For the text-containing cell, return its midpoint in [X, Y] coordinate format. 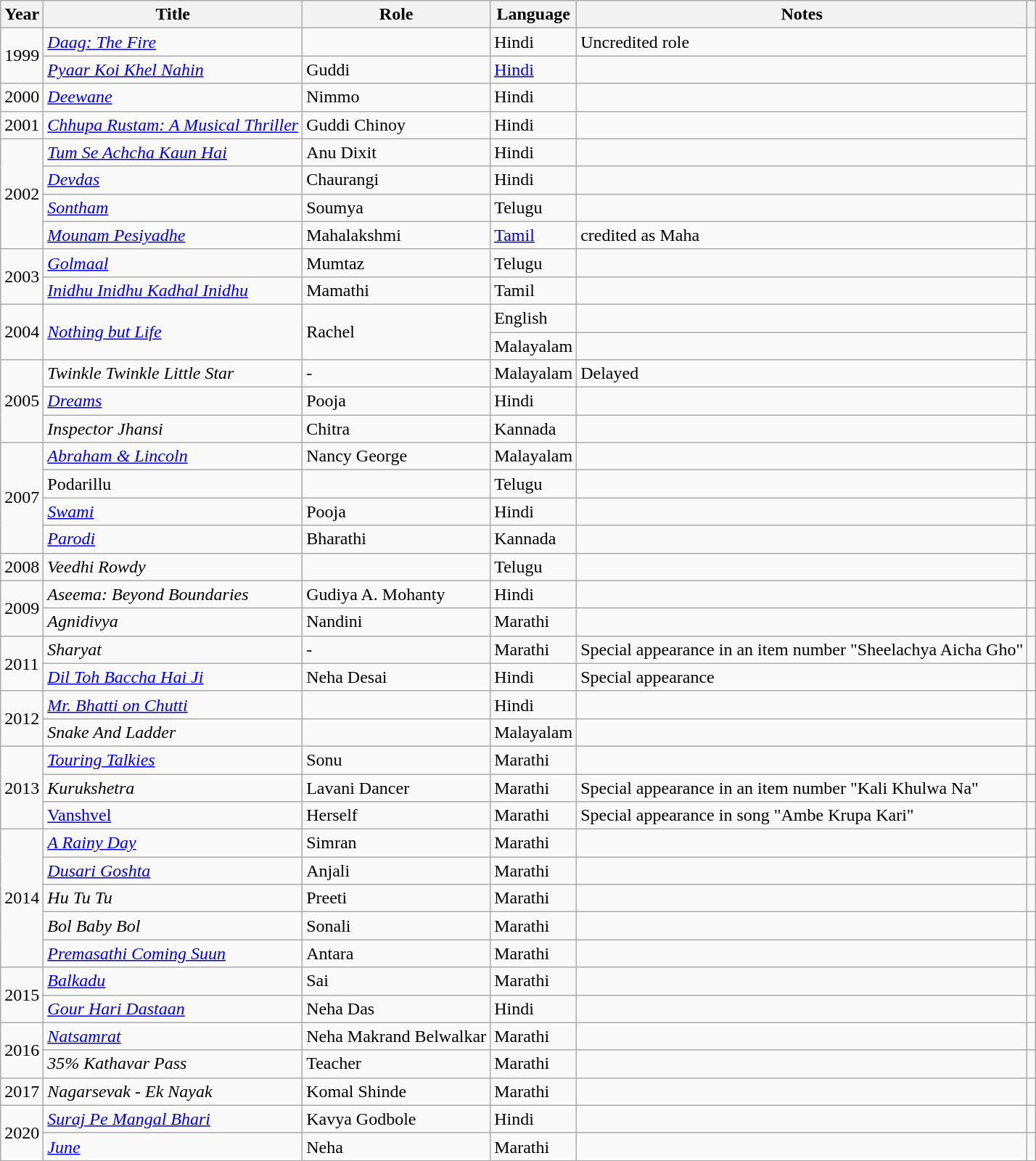
Bol Baby Bol [173, 926]
Abraham & Lincoln [173, 456]
Guddi Chinoy [396, 125]
Special appearance in song "Ambe Krupa Kari" [802, 816]
Nancy George [396, 456]
Mumtaz [396, 263]
2004 [22, 332]
Premasathi Coming Suun [173, 953]
Twinkle Twinkle Little Star [173, 374]
Neha Makrand Belwalkar [396, 1036]
Veedhi Rowdy [173, 567]
Mahalakshmi [396, 235]
Daag: The Fire [173, 42]
Dil Toh Baccha Hai Ji [173, 677]
Anjali [396, 871]
Kavya Godbole [396, 1119]
A Rainy Day [173, 843]
Title [173, 15]
2000 [22, 97]
Natsamrat [173, 1036]
Sharyat [173, 649]
Inspector Jhansi [173, 429]
Nandini [396, 622]
Rachel [396, 332]
Chitra [396, 429]
Notes [802, 15]
Herself [396, 816]
Chhupa Rustam: A Musical Thriller [173, 125]
Lavani Dancer [396, 787]
Gour Hari Dastaan [173, 1009]
2008 [22, 567]
Sonu [396, 760]
Language [534, 15]
Kurukshetra [173, 787]
Teacher [396, 1064]
1999 [22, 56]
Anu Dixit [396, 152]
Gudiya A. Mohanty [396, 594]
Parodi [173, 539]
2017 [22, 1091]
2020 [22, 1133]
Tum Se Achcha Kaun Hai [173, 152]
Guddi [396, 70]
English [534, 318]
Special appearance in an item number "Sheelachya Aicha Gho" [802, 649]
Pyaar Koi Khel Nahin [173, 70]
Special appearance in an item number "Kali Khulwa Na" [802, 787]
2003 [22, 276]
credited as Maha [802, 235]
Vanshvel [173, 816]
Hu Tu Tu [173, 898]
Devdas [173, 180]
2009 [22, 608]
Sai [396, 981]
Simran [396, 843]
Year [22, 15]
Antara [396, 953]
2007 [22, 498]
Nimmo [396, 97]
Snake And Ladder [173, 732]
35% Kathavar Pass [173, 1064]
2016 [22, 1050]
2001 [22, 125]
Deewane [173, 97]
Agnidivya [173, 622]
Role [396, 15]
2002 [22, 194]
2015 [22, 995]
Sonali [396, 926]
Uncredited role [802, 42]
Balkadu [173, 981]
2013 [22, 787]
Neha Das [396, 1009]
Nagarsevak - Ek Nayak [173, 1091]
Mounam Pesiyadhe [173, 235]
Soumya [396, 208]
Chaurangi [396, 180]
Nothing but Life [173, 332]
June [173, 1146]
2014 [22, 898]
Dreams [173, 401]
Mr. Bhatti on Chutti [173, 705]
Touring Talkies [173, 760]
Podarillu [173, 484]
Golmaal [173, 263]
Swami [173, 512]
Delayed [802, 374]
Inidhu Inidhu Kadhal Inidhu [173, 290]
Sontham [173, 208]
2011 [22, 663]
Aseema: Beyond Boundaries [173, 594]
Dusari Goshta [173, 871]
Komal Shinde [396, 1091]
Neha [396, 1146]
Preeti [396, 898]
Bharathi [396, 539]
2005 [22, 401]
Suraj Pe Mangal Bhari [173, 1119]
Special appearance [802, 677]
2012 [22, 718]
Neha Desai [396, 677]
Mamathi [396, 290]
